Locate the cell with the specified text and output its (X, Y) center coordinate. 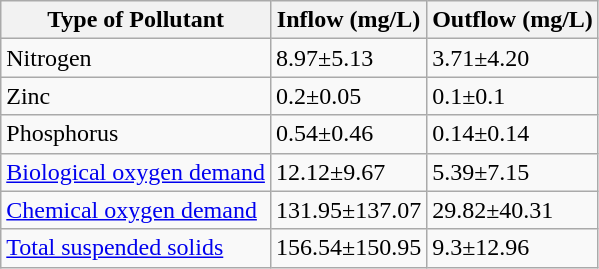
Nitrogen (136, 58)
0.54±0.46 (348, 134)
Inflow (mg/L) (348, 20)
Type of Pollutant (136, 20)
0.14±0.14 (513, 134)
Outflow (mg/L) (513, 20)
156.54±150.95 (348, 248)
5.39±7.15 (513, 172)
Chemical oxygen demand (136, 210)
0.2±0.05 (348, 96)
12.12±9.67 (348, 172)
8.97±5.13 (348, 58)
3.71±4.20 (513, 58)
131.95±137.07 (348, 210)
Zinc (136, 96)
Biological oxygen demand (136, 172)
Phosphorus (136, 134)
9.3±12.96 (513, 248)
Total suspended solids (136, 248)
0.1±0.1 (513, 96)
29.82±40.31 (513, 210)
